Find where the given text appears and provide that cell's center as (x, y) coordinate. 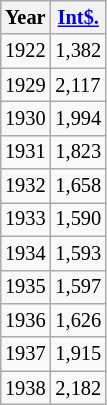
1,590 (79, 220)
1931 (25, 152)
1930 (25, 119)
1,994 (79, 119)
1929 (25, 85)
1,382 (79, 51)
1934 (25, 253)
1938 (25, 388)
2,117 (79, 85)
1,593 (79, 253)
1,597 (79, 287)
1,915 (79, 354)
1935 (25, 287)
1,823 (79, 152)
1937 (25, 354)
1922 (25, 51)
1,626 (79, 321)
1932 (25, 186)
Int$. (79, 18)
Year (25, 18)
1936 (25, 321)
2,182 (79, 388)
1,658 (79, 186)
1933 (25, 220)
